Identify which cell holds the provided text, then report its (x, y) central coordinate. 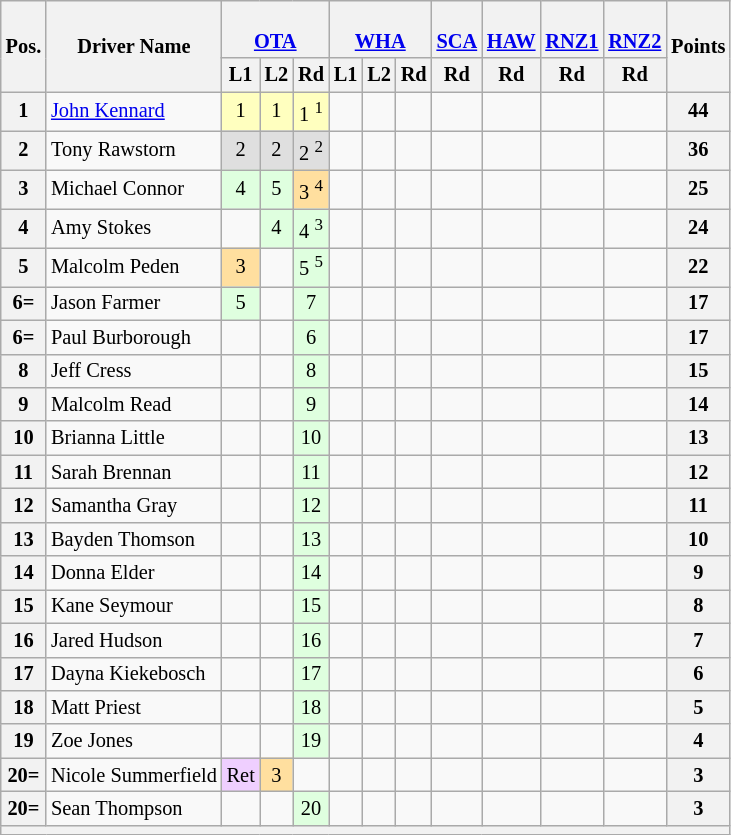
Tony Rawstorn (134, 150)
HAW (511, 29)
Kane Seymour (134, 606)
Driver Name (134, 46)
Bayden Thomson (134, 539)
Michael Connor (134, 190)
SCA (457, 29)
RNZ2 (634, 29)
36 (698, 150)
Pos. (24, 46)
Malcolm Read (134, 404)
Zoe Jones (134, 741)
RNZ1 (572, 29)
Ret (241, 775)
Amy Stokes (134, 228)
22 (698, 266)
4 3 (311, 228)
Sarah Brennan (134, 472)
Nicole Summerfield (134, 775)
Brianna Little (134, 438)
Jared Hudson (134, 640)
24 (698, 228)
3 4 (311, 190)
2 2 (311, 150)
OTA (276, 29)
Jason Farmer (134, 303)
Points (698, 46)
1 1 (311, 112)
John Kennard (134, 112)
20 (311, 808)
Malcolm Peden (134, 266)
Jeff Cress (134, 371)
5 5 (311, 266)
44 (698, 112)
WHA (380, 29)
Sean Thompson (134, 808)
Donna Elder (134, 573)
Dayna Kiekebosch (134, 674)
Paul Burborough (134, 337)
Matt Priest (134, 707)
25 (698, 190)
Samantha Gray (134, 505)
